From the cell containing the given text, extract its center point as (x, y) coordinate. 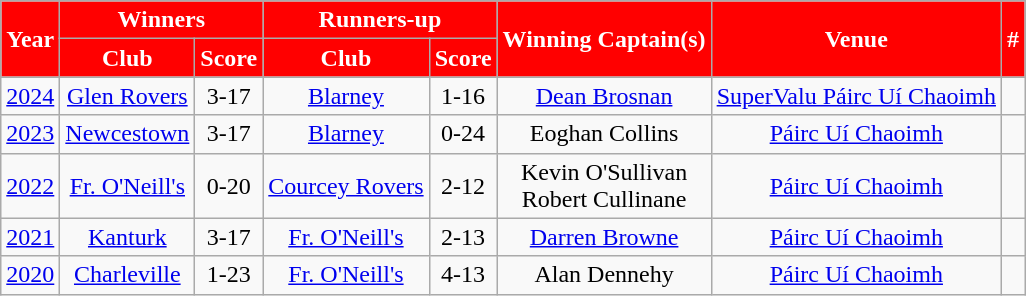
# (1012, 39)
Kevin O'SullivanRobert Cullinane (604, 186)
2021 (30, 237)
1-16 (463, 96)
0-24 (463, 134)
Winners (162, 20)
2020 (30, 275)
2022 (30, 186)
2024 (30, 96)
Eoghan Collins (604, 134)
Courcey Rovers (346, 186)
Venue (856, 39)
4-13 (463, 275)
2-13 (463, 237)
Kanturk (128, 237)
0-20 (229, 186)
Year (30, 39)
1-23 (229, 275)
Darren Browne (604, 237)
Glen Rovers (128, 96)
Alan Dennehy (604, 275)
2-12 (463, 186)
Winning Captain(s) (604, 39)
Charleville (128, 275)
SuperValu Páirc Uí Chaoimh (856, 96)
Runners-up (380, 20)
Newcestown (128, 134)
2023 (30, 134)
Dean Brosnan (604, 96)
